For the text-containing cell, return its midpoint in (x, y) coordinate format. 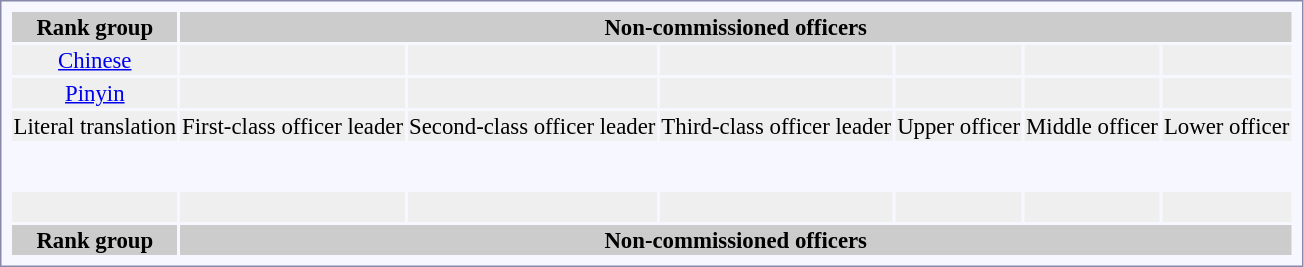
Upper officer (959, 126)
Chinese (95, 60)
First-class officer leader (293, 126)
Lower officer (1226, 126)
Literal translation (95, 126)
Second-class officer leader (532, 126)
Middle officer (1092, 126)
Third-class officer leader (776, 126)
Pinyin (95, 93)
